Search for the cell housing the specified text and yield its [X, Y] center coordinate. 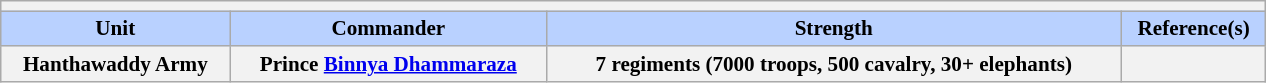
Commander [389, 28]
Reference(s) [1193, 28]
Hanthawaddy Army [115, 64]
Prince Binnya Dhammaraza [389, 64]
7 regiments (7000 troops, 500 cavalry, 30+ elephants) [834, 64]
Unit [115, 28]
Strength [834, 28]
